Identify which cell holds the provided text, then report its [X, Y] central coordinate. 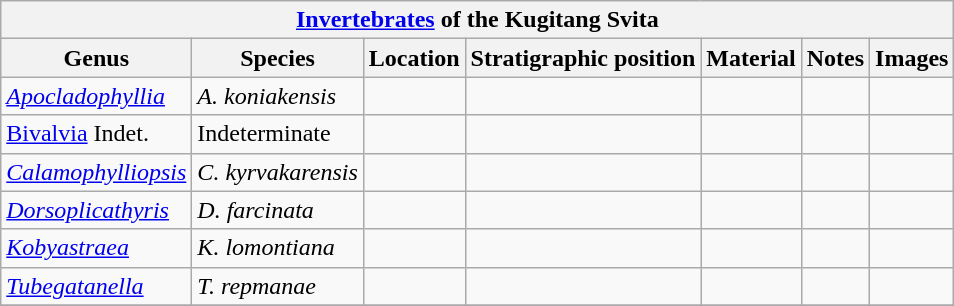
Location [414, 58]
Indeterminate [278, 134]
Invertebrates of the Kugitang Svita [478, 20]
Stratigraphic position [583, 58]
Dorsoplicathyris [96, 210]
Apocladophyllia [96, 96]
K. lomontiana [278, 248]
Material [751, 58]
Kobyastraea [96, 248]
Calamophylliopsis [96, 172]
Images [912, 58]
T. repmanae [278, 286]
A. koniakensis [278, 96]
Species [278, 58]
Tubegatanella [96, 286]
Notes [835, 58]
Bivalvia Indet. [96, 134]
C. kyrvakarensis [278, 172]
Genus [96, 58]
D. farcinata [278, 210]
